Detect which cell encompasses the target text, then output its (x, y) center coordinate. 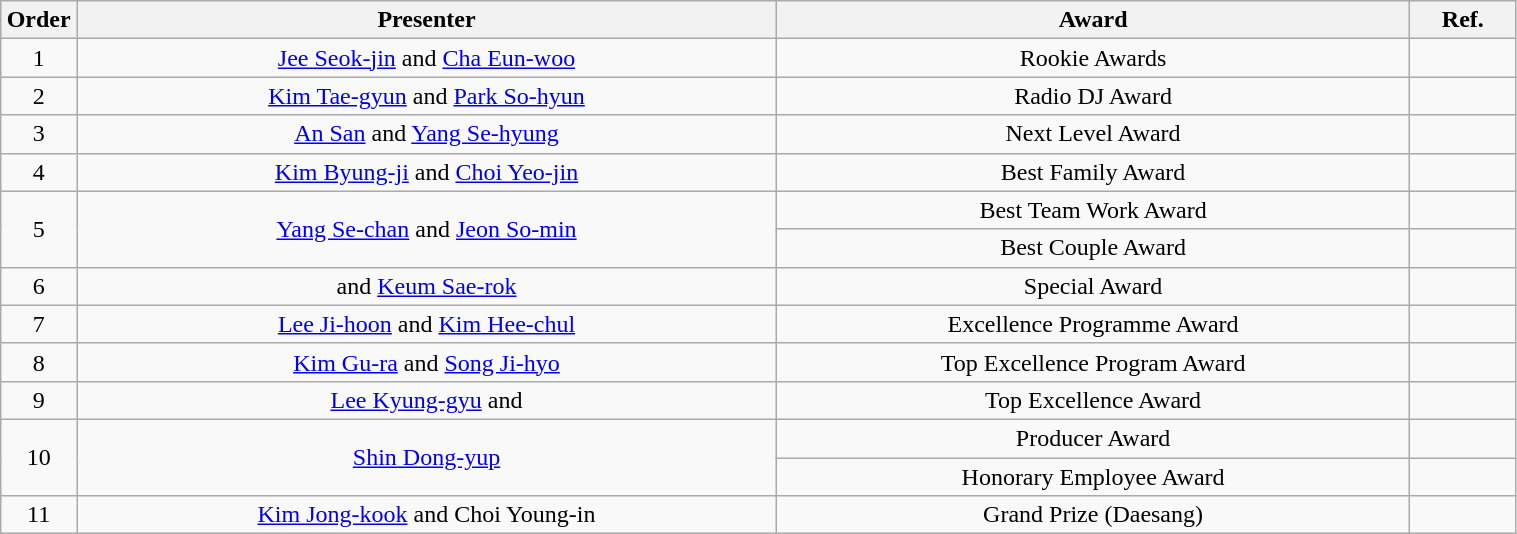
Jee Seok-jin and Cha Eun-woo (426, 58)
Next Level Award (1094, 134)
Radio DJ Award (1094, 96)
5 (39, 229)
Producer Award (1094, 438)
and Keum Sae-rok (426, 286)
Special Award (1094, 286)
Yang Se-chan and Jeon So-min (426, 229)
Best Family Award (1094, 172)
1 (39, 58)
Best Couple Award (1094, 248)
Kim Tae-gyun and Park So-hyun (426, 96)
Best Team Work Award (1094, 210)
Shin Dong-yup (426, 457)
Ref. (1463, 20)
10 (39, 457)
4 (39, 172)
Kim Jong-kook and Choi Young-in (426, 515)
Grand Prize (Daesang) (1094, 515)
An San and Yang Se-hyung (426, 134)
Award (1094, 20)
6 (39, 286)
Lee Kyung-gyu and (426, 400)
Honorary Employee Award (1094, 477)
Kim Gu-ra and Song Ji-hyo (426, 362)
Rookie Awards (1094, 58)
Top Excellence Award (1094, 400)
Lee Ji-hoon and Kim Hee-chul (426, 324)
Presenter (426, 20)
Order (39, 20)
2 (39, 96)
8 (39, 362)
Top Excellence Program Award (1094, 362)
3 (39, 134)
11 (39, 515)
7 (39, 324)
9 (39, 400)
Excellence Programme Award (1094, 324)
Kim Byung-ji and Choi Yeo-jin (426, 172)
